From the cell containing the given text, extract its center point as (x, y) coordinate. 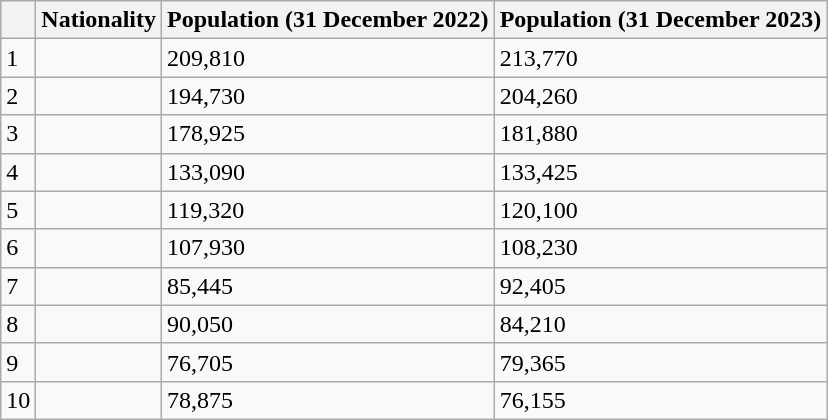
4 (18, 172)
10 (18, 400)
84,210 (660, 324)
204,260 (660, 96)
213,770 (660, 58)
5 (18, 210)
2 (18, 96)
107,930 (328, 248)
108,230 (660, 248)
79,365 (660, 362)
Nationality (99, 20)
3 (18, 134)
Population (31 December 2023) (660, 20)
8 (18, 324)
85,445 (328, 286)
119,320 (328, 210)
92,405 (660, 286)
178,925 (328, 134)
76,155 (660, 400)
78,875 (328, 400)
133,425 (660, 172)
76,705 (328, 362)
209,810 (328, 58)
7 (18, 286)
181,880 (660, 134)
120,100 (660, 210)
9 (18, 362)
90,050 (328, 324)
Population (31 December 2022) (328, 20)
6 (18, 248)
133,090 (328, 172)
1 (18, 58)
194,730 (328, 96)
